Find where the given text appears and provide that cell's center as (x, y) coordinate. 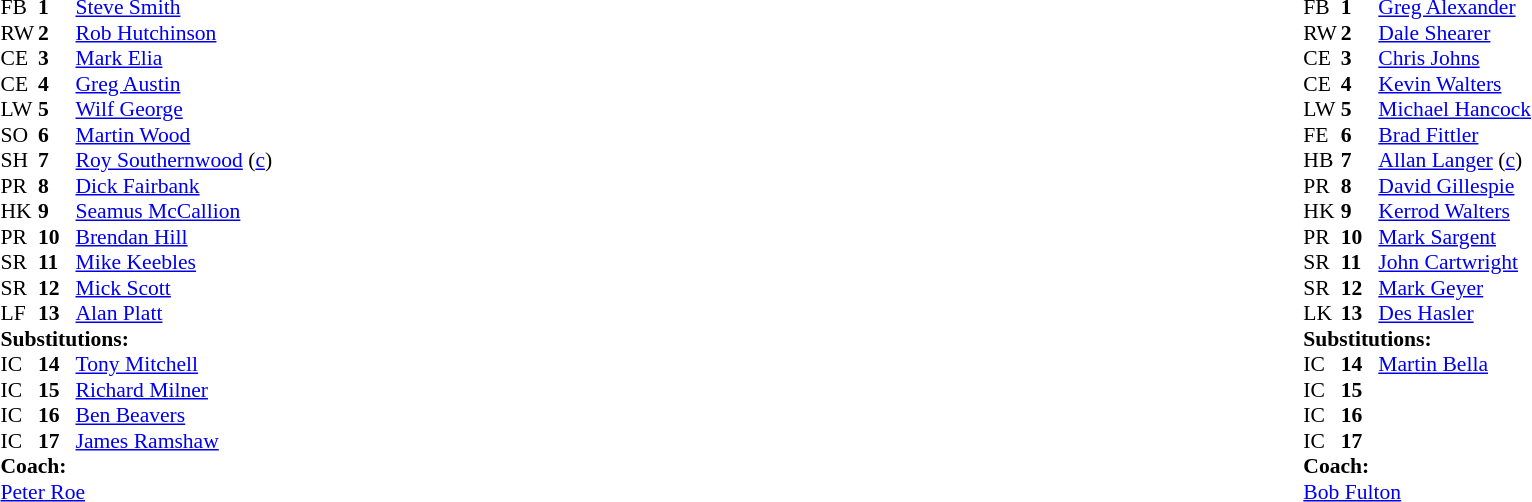
Richard Milner (174, 390)
James Ramshaw (174, 441)
Dick Fairbank (174, 186)
Seamus McCallion (174, 211)
LF (19, 313)
Kevin Walters (1454, 84)
Roy Southernwood (c) (174, 161)
Tony Mitchell (174, 365)
Mark Geyer (1454, 288)
Des Hasler (1454, 313)
Dale Shearer (1454, 33)
Chris Johns (1454, 59)
David Gillespie (1454, 186)
Allan Langer (c) (1454, 161)
Martin Wood (174, 135)
Mark Sargent (1454, 237)
Alan Platt (174, 313)
Greg Austin (174, 84)
SO (19, 135)
Kerrod Walters (1454, 211)
Mick Scott (174, 288)
Wilf George (174, 109)
Rob Hutchinson (174, 33)
Mark Elia (174, 59)
SH (19, 161)
John Cartwright (1454, 263)
Michael Hancock (1454, 109)
Brad Fittler (1454, 135)
LK (1322, 313)
Mike Keebles (174, 263)
FE (1322, 135)
Ben Beavers (174, 415)
HB (1322, 161)
Brendan Hill (174, 237)
Martin Bella (1454, 365)
